For the text-containing cell, return its midpoint in [X, Y] coordinate format. 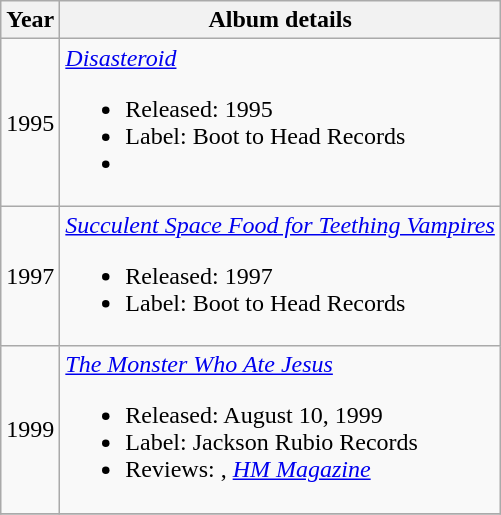
1997 [30, 276]
Album details [280, 20]
1995 [30, 122]
1999 [30, 430]
The Monster Who Ate JesusReleased: August 10, 1999Label: Jackson Rubio RecordsReviews: , HM Magazine [280, 430]
Succulent Space Food for Teething VampiresReleased: 1997Label: Boot to Head Records [280, 276]
DisasteroidReleased: 1995Label: Boot to Head Records [280, 122]
Year [30, 20]
